Identify which cell holds the provided text, then report its (x, y) central coordinate. 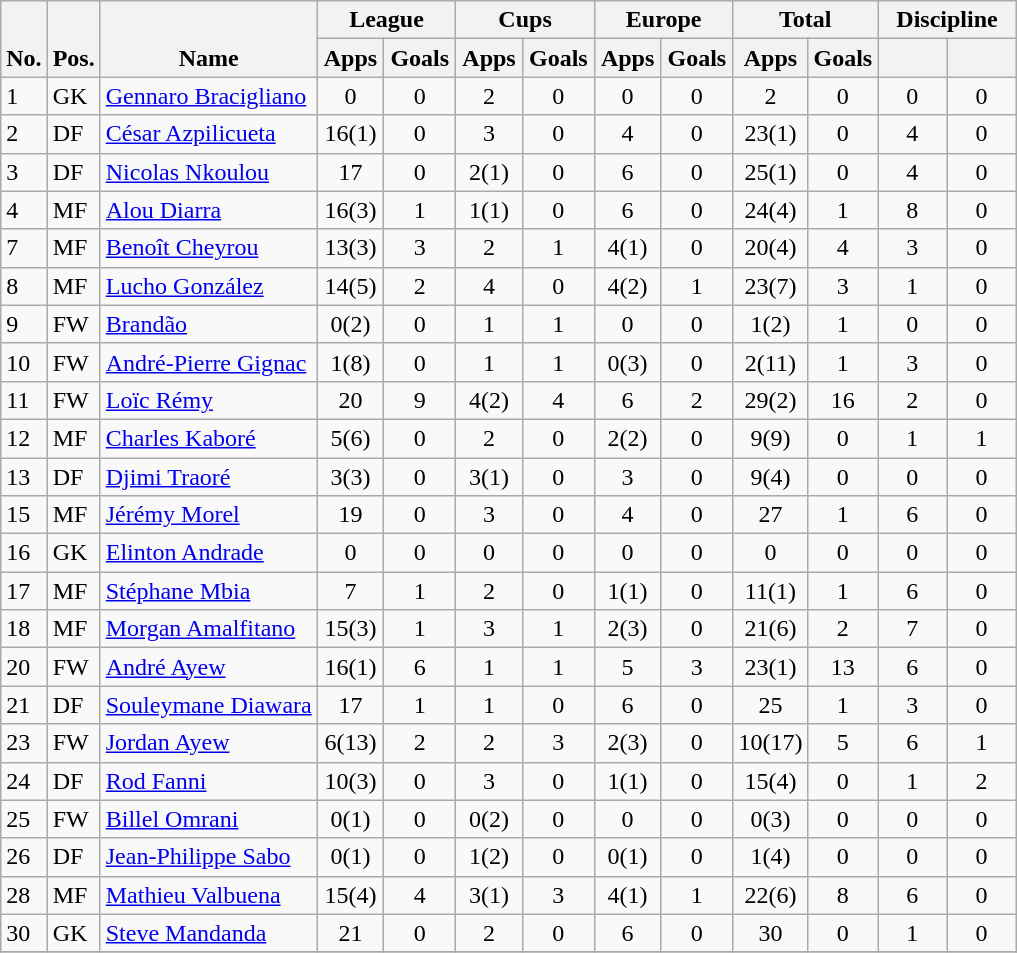
24(4) (770, 210)
9(9) (770, 438)
16(3) (350, 210)
24 (24, 781)
23 (24, 743)
9(4) (770, 477)
5(6) (350, 438)
Jordan Ayew (208, 743)
Cups (526, 20)
Nicolas Nkoulou (208, 172)
Brandão (208, 324)
27 (770, 515)
22(6) (770, 895)
Jean-Philippe Sabo (208, 857)
Charles Kaboré (208, 438)
3(3) (350, 477)
No. (24, 39)
1(4) (770, 857)
10(17) (770, 743)
Alou Diarra (208, 210)
Billel Omrani (208, 819)
César Azpilicueta (208, 134)
League (386, 20)
Gennaro Bracigliano (208, 96)
11(1) (770, 591)
13(3) (350, 248)
21(6) (770, 629)
11 (24, 400)
Benoît Cheyrou (208, 248)
Jérémy Morel (208, 515)
10(3) (350, 781)
12 (24, 438)
Stéphane Mbia (208, 591)
15 (24, 515)
Loïc Rémy (208, 400)
Mathieu Valbuena (208, 895)
2(2) (628, 438)
23(7) (770, 286)
6(13) (350, 743)
Morgan Amalfitano (208, 629)
20(4) (770, 248)
2(1) (490, 172)
2(11) (770, 362)
André-Pierre Gignac (208, 362)
19 (350, 515)
Souleymane Diawara (208, 705)
28 (24, 895)
Pos. (74, 39)
André Ayew (208, 667)
25(1) (770, 172)
Discipline (948, 20)
Steve Mandanda (208, 933)
1(8) (350, 362)
15(3) (350, 629)
Lucho González (208, 286)
Total (806, 20)
Djimi Traoré (208, 477)
10 (24, 362)
Rod Fanni (208, 781)
Name (208, 39)
Elinton Andrade (208, 553)
26 (24, 857)
14(5) (350, 286)
18 (24, 629)
29(2) (770, 400)
Europe (664, 20)
